Find where the given text appears and provide that cell's center as (X, Y) coordinate. 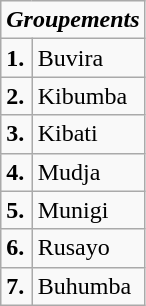
Munigi (88, 210)
Mudja (88, 172)
1. (16, 58)
4. (16, 172)
2. (16, 96)
5. (16, 210)
Rusayo (88, 248)
Buhumba (88, 286)
Buvira (88, 58)
Kibumba (88, 96)
Groupements (73, 20)
7. (16, 286)
3. (16, 134)
Kibati (88, 134)
6. (16, 248)
